For the text-containing cell, return its midpoint in [x, y] coordinate format. 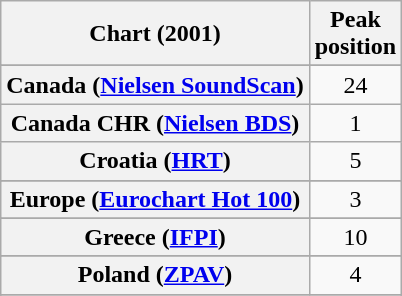
Chart (2001) [155, 34]
4 [355, 275]
3 [355, 199]
Croatia (HRT) [155, 161]
1 [355, 123]
Europe (Eurochart Hot 100) [155, 199]
10 [355, 237]
Greece (IFPI) [155, 237]
Canada (Nielsen SoundScan) [155, 85]
24 [355, 85]
Canada CHR (Nielsen BDS) [155, 123]
Poland (ZPAV) [155, 275]
5 [355, 161]
Peakposition [355, 34]
